Locate the cell with the specified text and output its [x, y] center coordinate. 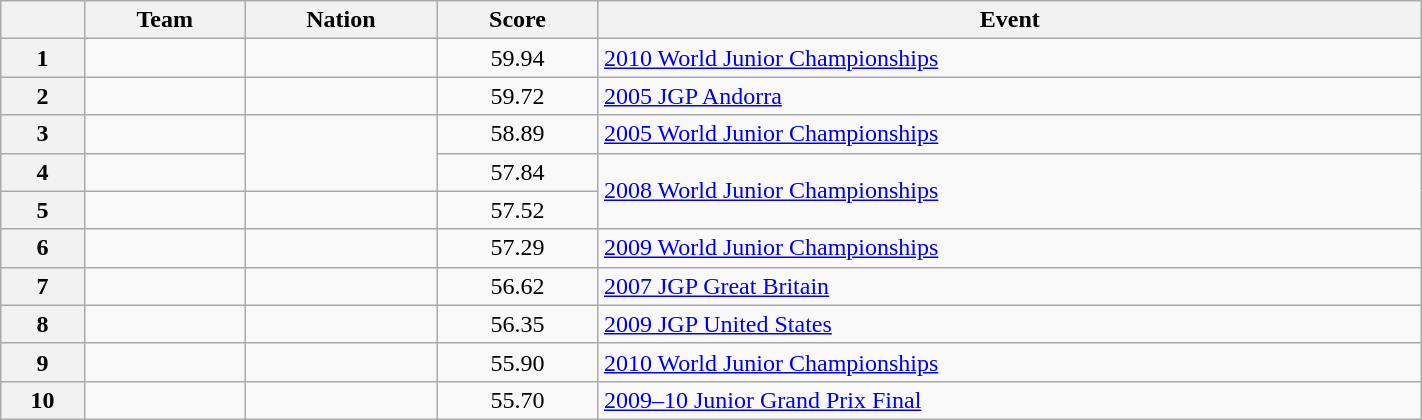
59.72 [518, 96]
2009–10 Junior Grand Prix Final [1010, 400]
6 [43, 248]
57.84 [518, 172]
Nation [341, 20]
10 [43, 400]
4 [43, 172]
2007 JGP Great Britain [1010, 286]
2005 World Junior Championships [1010, 134]
56.35 [518, 324]
3 [43, 134]
9 [43, 362]
59.94 [518, 58]
8 [43, 324]
57.52 [518, 210]
Team [164, 20]
2 [43, 96]
57.29 [518, 248]
Event [1010, 20]
1 [43, 58]
2009 JGP United States [1010, 324]
2005 JGP Andorra [1010, 96]
5 [43, 210]
55.70 [518, 400]
2009 World Junior Championships [1010, 248]
56.62 [518, 286]
55.90 [518, 362]
58.89 [518, 134]
2008 World Junior Championships [1010, 191]
Score [518, 20]
7 [43, 286]
